Extract the [x, y] coordinate from the center of the cell holding the provided text.  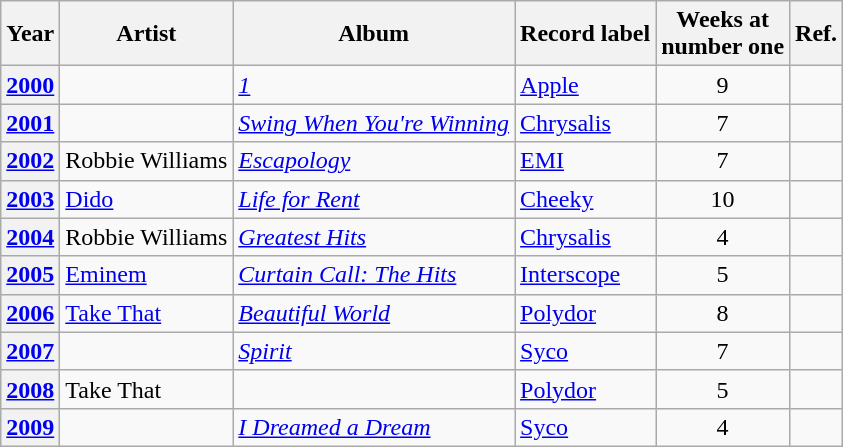
Album [374, 34]
Year [30, 34]
Spirit [374, 351]
I Dreamed a Dream [374, 427]
9 [723, 85]
Dido [146, 199]
Ref. [816, 34]
2002 [30, 161]
Record label [586, 34]
Eminem [146, 275]
8 [723, 313]
2004 [30, 237]
2000 [30, 85]
10 [723, 199]
2006 [30, 313]
Apple [586, 85]
Greatest Hits [374, 237]
Swing When You're Winning [374, 123]
2007 [30, 351]
2003 [30, 199]
EMI [586, 161]
2005 [30, 275]
Curtain Call: The Hits [374, 275]
2008 [30, 389]
Cheeky [586, 199]
Interscope [586, 275]
Life for Rent [374, 199]
Beautiful World [374, 313]
2001 [30, 123]
Artist [146, 34]
Weeks atnumber one [723, 34]
Escapology [374, 161]
2009 [30, 427]
1 [374, 85]
